Detect which cell encompasses the target text, then output its [x, y] center coordinate. 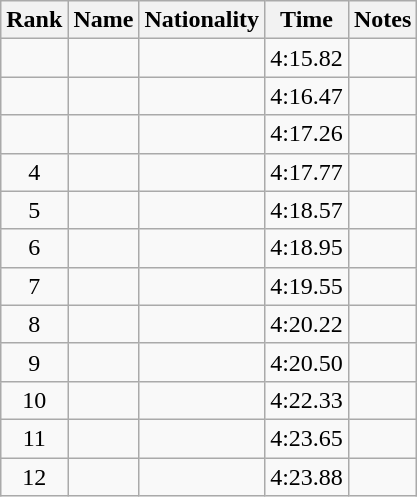
10 [34, 400]
4 [34, 172]
11 [34, 438]
Nationality [202, 20]
4:16.47 [307, 96]
4:18.57 [307, 210]
9 [34, 362]
6 [34, 248]
4:20.50 [307, 362]
4:18.95 [307, 248]
Name [104, 20]
4:17.26 [307, 134]
4:15.82 [307, 58]
4:23.65 [307, 438]
5 [34, 210]
8 [34, 324]
4:19.55 [307, 286]
12 [34, 477]
4:20.22 [307, 324]
4:17.77 [307, 172]
Time [307, 20]
Rank [34, 20]
7 [34, 286]
4:22.33 [307, 400]
4:23.88 [307, 477]
Notes [382, 20]
